Capture the cell that displays the provided text and extract its (X, Y) central coordinate. 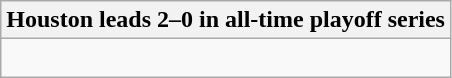
Houston leads 2–0 in all-time playoff series (226, 20)
